Capture the cell that displays the provided text and extract its [x, y] central coordinate. 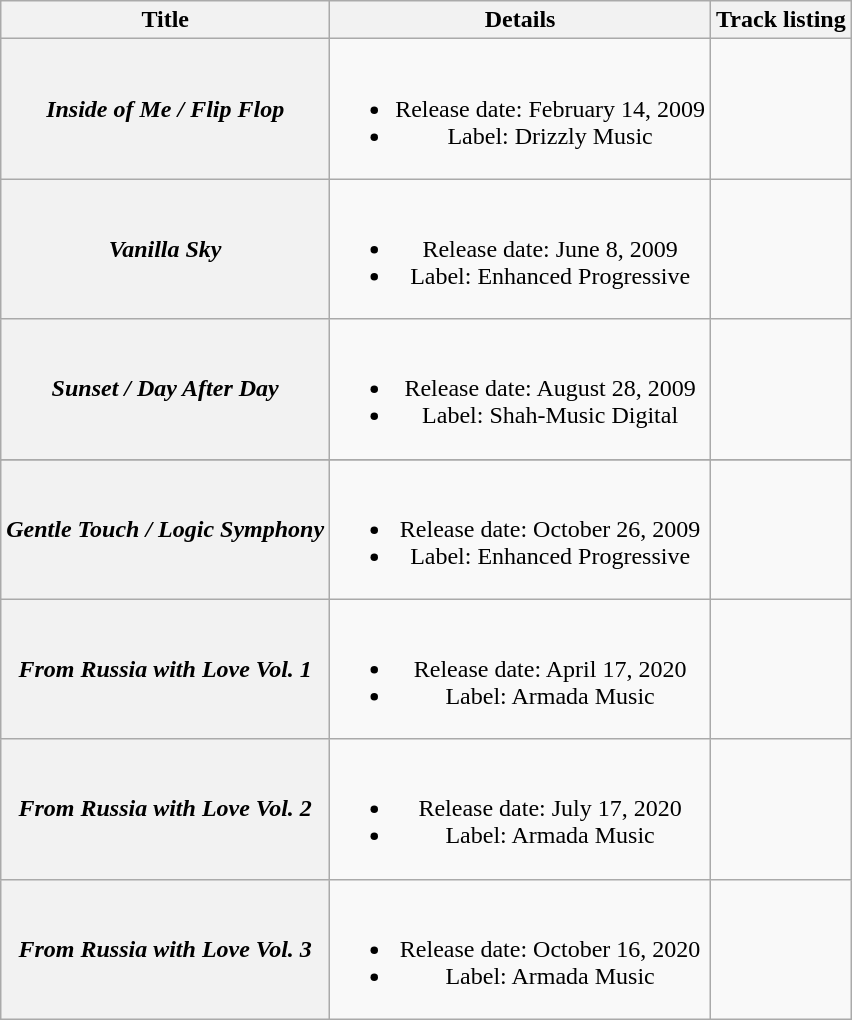
Details [520, 20]
Vanilla Sky [166, 249]
From Russia with Love Vol. 1 [166, 669]
Gentle Touch / Logic Symphony [166, 529]
Sunset / Day After Day [166, 389]
Release date: October 26, 2009Label: Enhanced Progressive [520, 529]
Release date: April 17, 2020Label: Armada Music [520, 669]
Release date: June 8, 2009Label: Enhanced Progressive [520, 249]
From Russia with Love Vol. 2 [166, 809]
Release date: July 17, 2020Label: Armada Music [520, 809]
Release date: August 28, 2009Label: Shah-Music Digital [520, 389]
Title [166, 20]
From Russia with Love Vol. 3 [166, 949]
Release date: February 14, 2009Label: Drizzly Music [520, 109]
Release date: October 16, 2020Label: Armada Music [520, 949]
Inside of Me / Flip Flop [166, 109]
Track listing [782, 20]
